Return (x, y) of the center of cell containing provided text 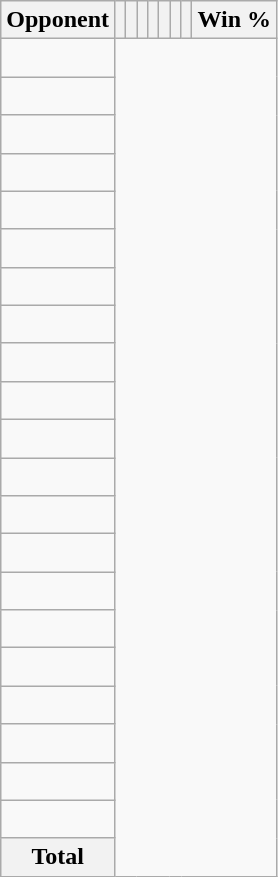
Opponent (58, 20)
Win % (234, 20)
Total (58, 857)
